For the text-containing cell, return its midpoint in (x, y) coordinate format. 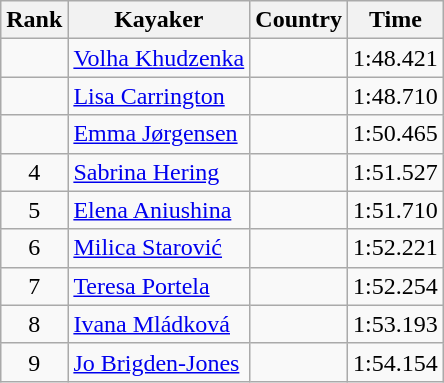
Volha Khudzenka (159, 58)
5 (34, 210)
1:51.527 (396, 172)
7 (34, 286)
1:51.710 (396, 210)
6 (34, 248)
4 (34, 172)
Lisa Carrington (159, 96)
Milica Starović (159, 248)
9 (34, 362)
1:48.421 (396, 58)
Kayaker (159, 20)
Time (396, 20)
Country (299, 20)
Jo Brigden-Jones (159, 362)
Rank (34, 20)
Elena Aniushina (159, 210)
Teresa Portela (159, 286)
1:54.154 (396, 362)
Emma Jørgensen (159, 134)
Ivana Mládková (159, 324)
Sabrina Hering (159, 172)
1:48.710 (396, 96)
8 (34, 324)
1:52.254 (396, 286)
1:52.221 (396, 248)
1:53.193 (396, 324)
1:50.465 (396, 134)
